Identify which cell holds the provided text, then report its (X, Y) central coordinate. 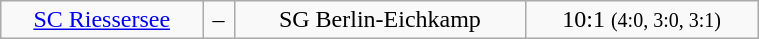
10:1 (4:0, 3:0, 3:1) (642, 20)
SC Riessersee (102, 20)
– (219, 20)
SG Berlin-Eichkamp (380, 20)
